Determine the (x, y) coordinate at the center of the cell enclosing the given text.  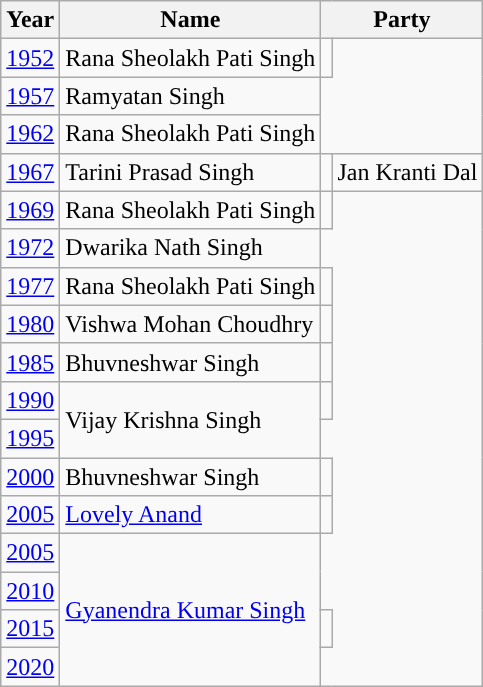
1969 (30, 210)
1962 (30, 134)
Vijay Krishna Singh (190, 419)
2010 (30, 591)
1980 (30, 324)
Name (190, 20)
2000 (30, 477)
Jan Kranti Dal (408, 172)
Dwarika Nath Singh (190, 248)
2015 (30, 629)
1985 (30, 362)
Year (30, 20)
2020 (30, 667)
Lovely Anand (190, 515)
Party (402, 20)
1967 (30, 172)
Ramyatan Singh (190, 96)
1957 (30, 96)
1972 (30, 248)
1977 (30, 286)
1990 (30, 400)
Vishwa Mohan Choudhry (190, 324)
Tarini Prasad Singh (190, 172)
1995 (30, 438)
1952 (30, 58)
Gyanendra Kumar Singh (190, 610)
